Search for the cell housing the specified text and yield its [X, Y] center coordinate. 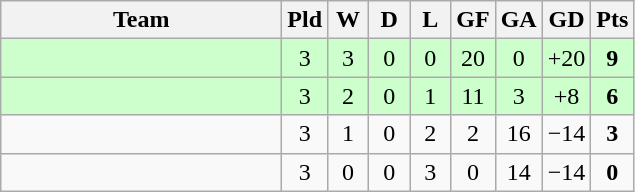
Pts [612, 20]
Pld [305, 20]
20 [473, 58]
14 [518, 172]
GA [518, 20]
L [430, 20]
11 [473, 96]
6 [612, 96]
9 [612, 58]
GF [473, 20]
D [390, 20]
+8 [566, 96]
W [348, 20]
+20 [566, 58]
GD [566, 20]
16 [518, 134]
Team [142, 20]
